From the cell containing the given text, extract its center point as (x, y) coordinate. 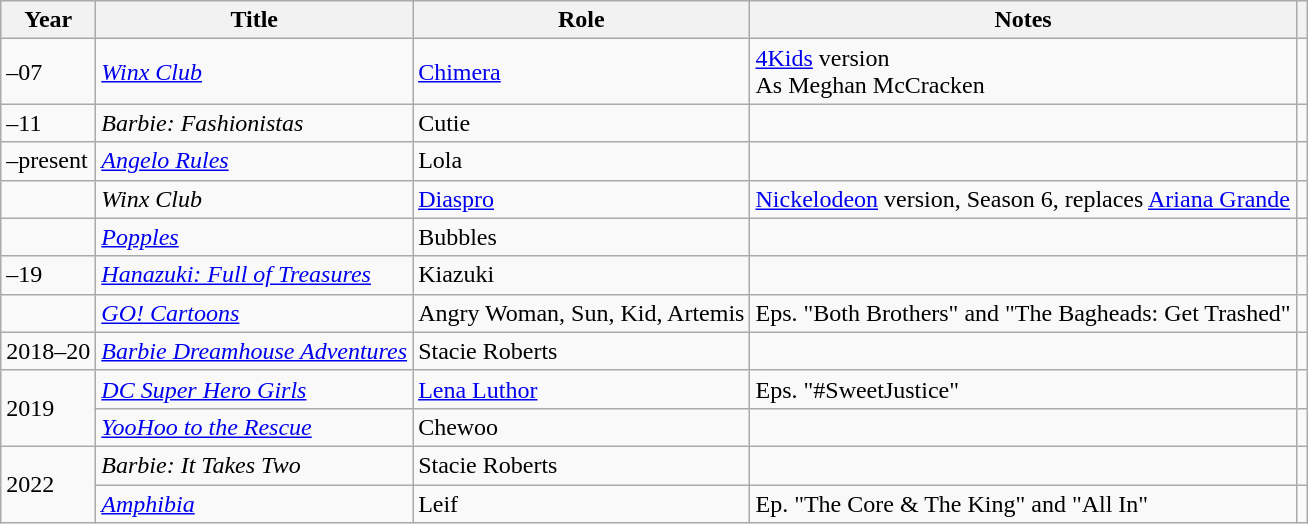
Amphibia (254, 503)
Lena Luthor (582, 389)
DC Super Hero Girls (254, 389)
2018–20 (48, 351)
Role (582, 20)
GO! Cartoons (254, 313)
Lola (582, 161)
–19 (48, 275)
Eps. "#SweetJustice" (1023, 389)
–11 (48, 123)
Eps. "Both Brothers" and "The Bagheads: Get Trashed" (1023, 313)
Angelo Rules (254, 161)
Chimera (582, 72)
Popples (254, 237)
4Kids versionAs Meghan McCracken (1023, 72)
Bubbles (582, 237)
Diaspro (582, 199)
Cutie (582, 123)
Notes (1023, 20)
–present (48, 161)
YooHoo to the Rescue (254, 427)
Barbie: It Takes Two (254, 465)
Hanazuki: Full of Treasures (254, 275)
Barbie Dreamhouse Adventures (254, 351)
Chewoo (582, 427)
Year (48, 20)
–07 (48, 72)
Nickelodeon version, Season 6, replaces Ariana Grande (1023, 199)
Title (254, 20)
Kiazuki (582, 275)
2019 (48, 408)
Barbie: Fashionistas (254, 123)
Ep. "The Core & The King" and "All In" (1023, 503)
2022 (48, 484)
Leif (582, 503)
Angry Woman, Sun, Kid, Artemis (582, 313)
